Search for the cell housing the specified text and yield its [X, Y] center coordinate. 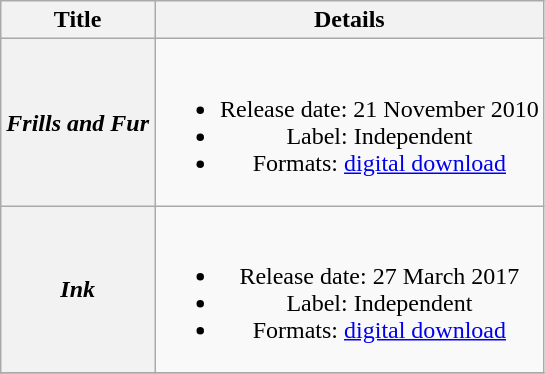
Details [350, 20]
Frills and Fur [78, 122]
Ink [78, 290]
Release date: 21 November 2010Label: IndependentFormats: digital download [350, 122]
Title [78, 20]
Release date: 27 March 2017Label: IndependentFormats: digital download [350, 290]
